Locate the cell with the specified text and output its [X, Y] center coordinate. 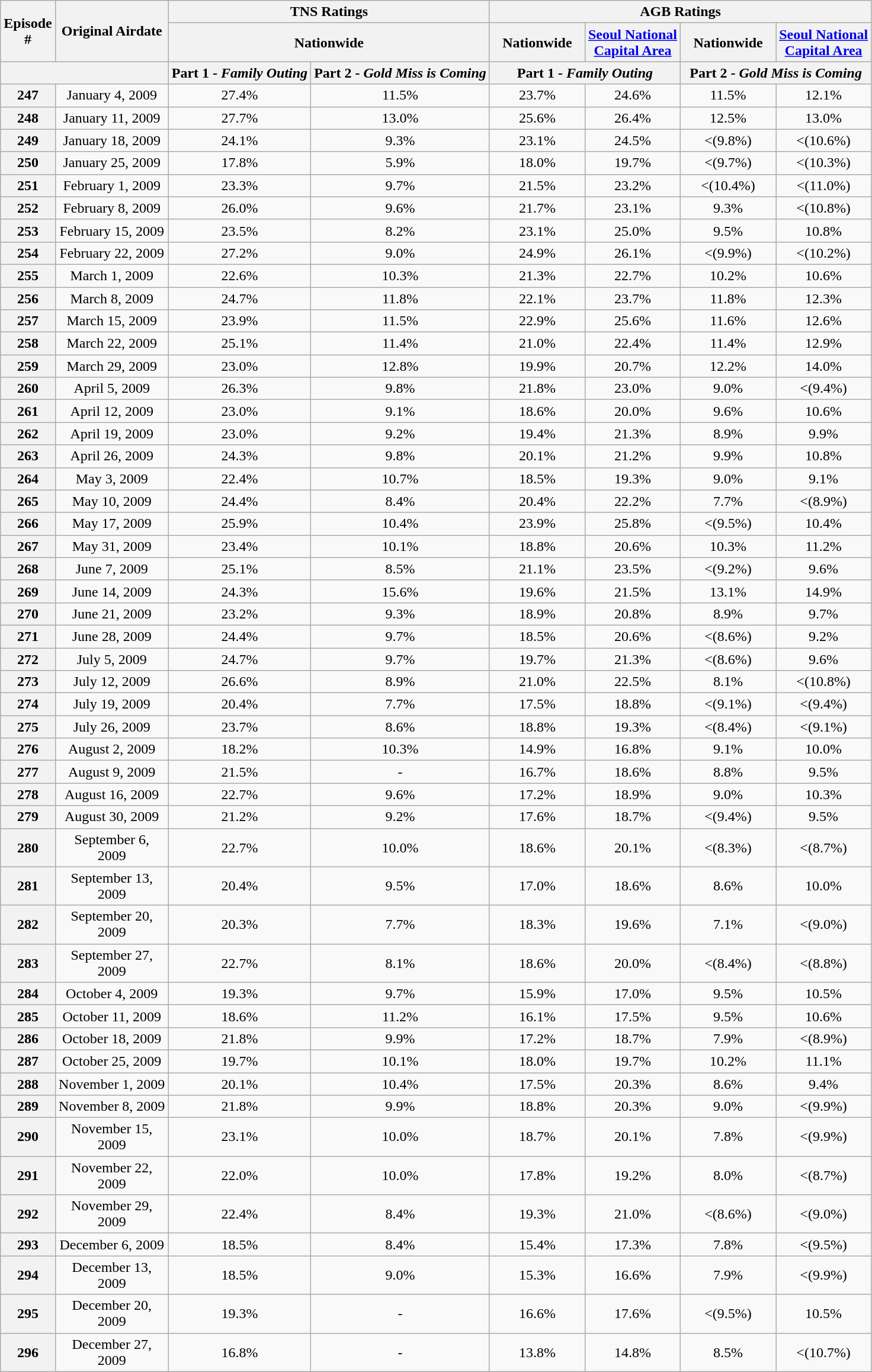
August 16, 2009 [111, 794]
22.1% [537, 298]
September 6, 2009 [111, 847]
15.3% [537, 1275]
268 [28, 569]
250 [28, 163]
295 [28, 1314]
March 15, 2009 [111, 321]
May 10, 2009 [111, 501]
October 25, 2009 [111, 1061]
November 8, 2009 [111, 1107]
20.8% [633, 614]
15.6% [400, 591]
265 [28, 501]
266 [28, 524]
249 [28, 140]
November 1, 2009 [111, 1084]
November 15, 2009 [111, 1137]
July 5, 2009 [111, 659]
22.6% [239, 275]
5.9% [400, 163]
261 [28, 411]
11.1% [823, 1061]
21.1% [537, 569]
247 [28, 95]
26.3% [239, 389]
March 8, 2009 [111, 298]
12.2% [729, 366]
276 [28, 749]
26.0% [239, 208]
277 [28, 772]
9.4% [823, 1084]
April 26, 2009 [111, 456]
8.2% [400, 230]
August 9, 2009 [111, 772]
18.3% [537, 924]
258 [28, 344]
June 7, 2009 [111, 569]
May 3, 2009 [111, 479]
12.1% [823, 95]
288 [28, 1084]
19.2% [633, 1175]
March 22, 2009 [111, 344]
December 6, 2009 [111, 1245]
278 [28, 794]
264 [28, 479]
April 19, 2009 [111, 434]
283 [28, 963]
22.2% [633, 501]
248 [28, 118]
June 28, 2009 [111, 636]
23.3% [239, 185]
Episode # [28, 31]
June 14, 2009 [111, 591]
<(10.4%) [729, 185]
August 2, 2009 [111, 749]
March 1, 2009 [111, 275]
272 [28, 659]
January 11, 2009 [111, 118]
282 [28, 924]
275 [28, 727]
294 [28, 1275]
October 18, 2009 [111, 1038]
23.4% [239, 546]
10.7% [400, 479]
May 17, 2009 [111, 524]
26.4% [633, 118]
8.8% [729, 772]
279 [28, 817]
24.9% [537, 253]
TNS Ratings [329, 12]
December 13, 2009 [111, 1275]
February 15, 2009 [111, 230]
7.1% [729, 924]
257 [28, 321]
26.6% [239, 682]
16.1% [537, 1016]
15.4% [537, 1245]
280 [28, 847]
254 [28, 253]
24.6% [633, 95]
AGB Ratings [680, 12]
May 31, 2009 [111, 546]
263 [28, 456]
11.6% [729, 321]
<(8.3%) [729, 847]
256 [28, 298]
27.2% [239, 253]
21.7% [537, 208]
273 [28, 682]
25.9% [239, 524]
<(9.7%) [729, 163]
269 [28, 591]
<(10.7%) [823, 1352]
September 27, 2009 [111, 963]
8.0% [729, 1175]
12.5% [729, 118]
19.9% [537, 366]
February 1, 2009 [111, 185]
14.8% [633, 1352]
19.4% [537, 434]
September 13, 2009 [111, 886]
<(10.6%) [823, 140]
April 5, 2009 [111, 389]
<(9.8%) [729, 140]
251 [28, 185]
January 18, 2009 [111, 140]
<(10.3%) [823, 163]
12.8% [400, 366]
<(8.8%) [823, 963]
12.3% [823, 298]
12.9% [823, 344]
270 [28, 614]
January 4, 2009 [111, 95]
June 21, 2009 [111, 614]
287 [28, 1061]
18.2% [239, 749]
292 [28, 1214]
12.6% [823, 321]
January 25, 2009 [111, 163]
252 [28, 208]
27.7% [239, 118]
262 [28, 434]
24.1% [239, 140]
281 [28, 886]
April 12, 2009 [111, 411]
Original Airdate [111, 31]
15.9% [537, 993]
13.1% [729, 591]
13.8% [537, 1352]
22.9% [537, 321]
289 [28, 1107]
26.1% [633, 253]
February 22, 2009 [111, 253]
October 4, 2009 [111, 993]
24.5% [633, 140]
293 [28, 1245]
274 [28, 704]
291 [28, 1175]
<(9.2%) [729, 569]
27.4% [239, 95]
July 26, 2009 [111, 727]
<(10.2%) [823, 253]
260 [28, 389]
255 [28, 275]
December 20, 2009 [111, 1314]
271 [28, 636]
20.7% [633, 366]
285 [28, 1016]
March 29, 2009 [111, 366]
22.0% [239, 1175]
267 [28, 546]
17.3% [633, 1245]
284 [28, 993]
25.8% [633, 524]
October 11, 2009 [111, 1016]
286 [28, 1038]
259 [28, 366]
December 27, 2009 [111, 1352]
25.0% [633, 230]
July 12, 2009 [111, 682]
253 [28, 230]
November 29, 2009 [111, 1214]
August 30, 2009 [111, 817]
July 19, 2009 [111, 704]
November 22, 2009 [111, 1175]
16.7% [537, 772]
290 [28, 1137]
<(11.0%) [823, 185]
February 8, 2009 [111, 208]
September 20, 2009 [111, 924]
14.0% [823, 366]
296 [28, 1352]
22.5% [633, 682]
